For the text-containing cell, return its midpoint in [x, y] coordinate format. 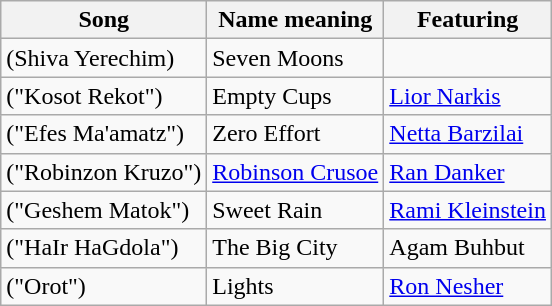
(Shiva Yerechim) [104, 58]
("Efes Ma'amatz") [104, 134]
("HaIr HaGdola") [104, 248]
("Kosot Rekot") [104, 96]
Sweet Rain [296, 210]
Name meaning [296, 20]
Rami Kleinstein [468, 210]
Netta Barzilai [468, 134]
Lights [296, 286]
Zero Effort [296, 134]
Song [104, 20]
Empty Cups [296, 96]
("Orot") [104, 286]
The Big City [296, 248]
("Robinzon Kruzo") [104, 172]
Featuring [468, 20]
Ron Nesher [468, 286]
Ran Danker [468, 172]
Robinson Crusoe [296, 172]
Seven Moons [296, 58]
Lior Narkis [468, 96]
("Geshem Matok") [104, 210]
Agam Buhbut [468, 248]
